Detect which cell encompasses the target text, then output its [x, y] center coordinate. 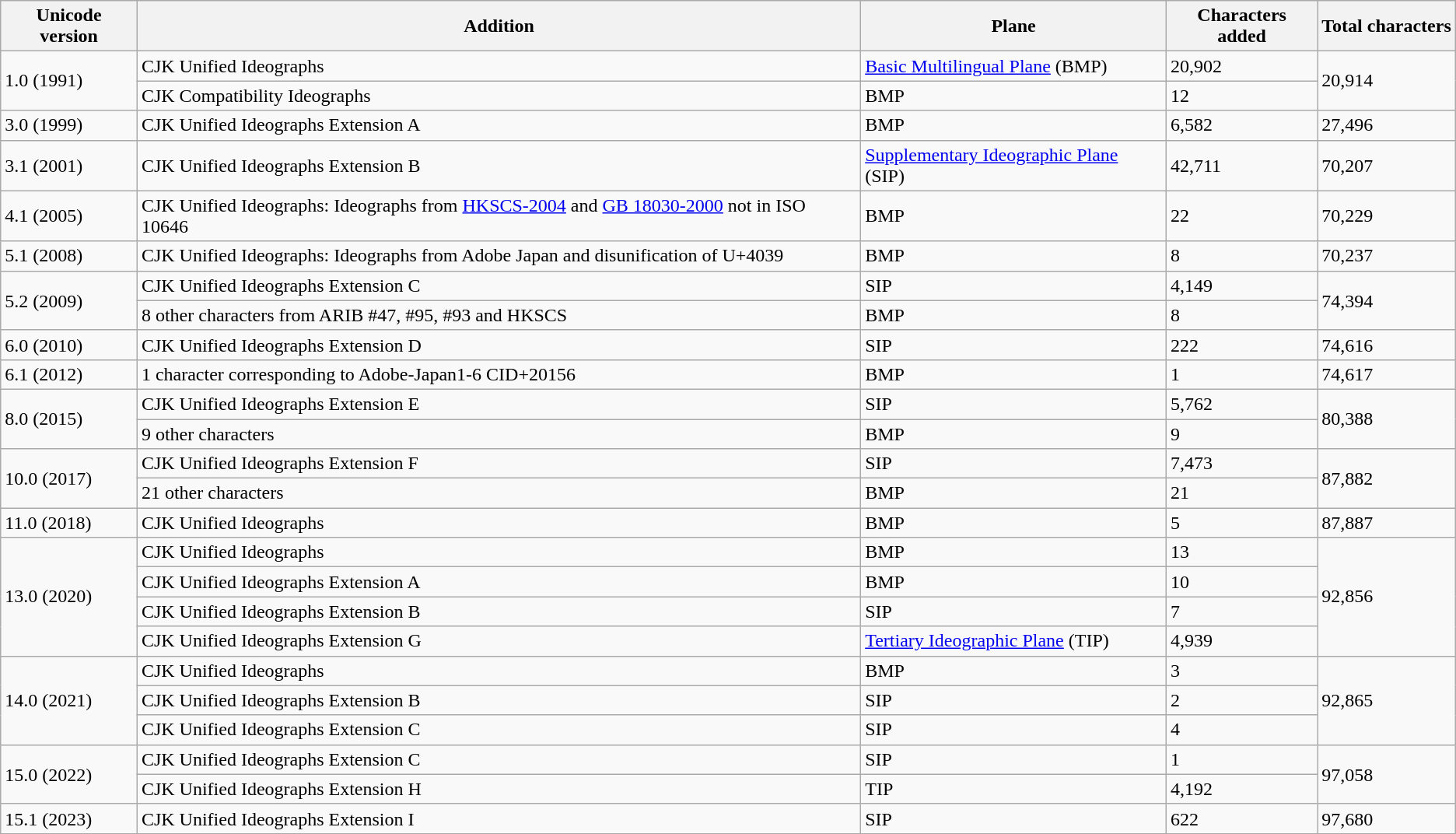
Characters added [1241, 26]
74,617 [1386, 374]
70,207 [1386, 165]
9 [1241, 433]
87,887 [1386, 523]
CJK Unified Ideographs Extension F [499, 464]
80,388 [1386, 419]
1 character corresponding to Adobe-Japan1-6 CID+20156 [499, 374]
CJK Unified Ideographs Extension I [499, 818]
14.0 (2021) [69, 700]
10 [1241, 582]
20,902 [1241, 66]
7 [1241, 611]
Unicode version [69, 26]
74,616 [1386, 345]
21 other characters [499, 493]
2 [1241, 700]
97,058 [1386, 774]
74,394 [1386, 300]
3 [1241, 671]
4,149 [1241, 286]
8 other characters from ARIB #47, #95, #93 and HKSCS [499, 315]
CJK Unified Ideographs: Ideographs from HKSCS-2004 and GB 18030-2000 not in ISO 10646 [499, 216]
1.0 (1991) [69, 81]
10.0 (2017) [69, 478]
Supplementary Ideographic Plane (SIP) [1014, 165]
Total characters [1386, 26]
8.0 (2015) [69, 419]
13 [1241, 552]
12 [1241, 96]
CJK Unified Ideographs: Ideographs from Adobe Japan and disunification of U+4039 [499, 256]
Tertiary Ideographic Plane (TIP) [1014, 641]
92,865 [1386, 700]
CJK Compatibility Ideographs [499, 96]
15.1 (2023) [69, 818]
4,939 [1241, 641]
97,680 [1386, 818]
CJK Unified Ideographs Extension G [499, 641]
9 other characters [499, 433]
42,711 [1241, 165]
92,856 [1386, 597]
27,496 [1386, 125]
22 [1241, 216]
7,473 [1241, 464]
87,882 [1386, 478]
5 [1241, 523]
4,192 [1241, 789]
5.2 (2009) [69, 300]
4 [1241, 730]
4.1 (2005) [69, 216]
222 [1241, 345]
3.0 (1999) [69, 125]
5,762 [1241, 404]
5.1 (2008) [69, 256]
6,582 [1241, 125]
622 [1241, 818]
11.0 (2018) [69, 523]
13.0 (2020) [69, 597]
70,229 [1386, 216]
70,237 [1386, 256]
3.1 (2001) [69, 165]
15.0 (2022) [69, 774]
Basic Multilingual Plane (BMP) [1014, 66]
Addition [499, 26]
CJK Unified Ideographs Extension H [499, 789]
CJK Unified Ideographs Extension D [499, 345]
CJK Unified Ideographs Extension E [499, 404]
6.0 (2010) [69, 345]
Plane [1014, 26]
6.1 (2012) [69, 374]
20,914 [1386, 81]
21 [1241, 493]
TIP [1014, 789]
